Locate the cell with the specified text and output its (X, Y) center coordinate. 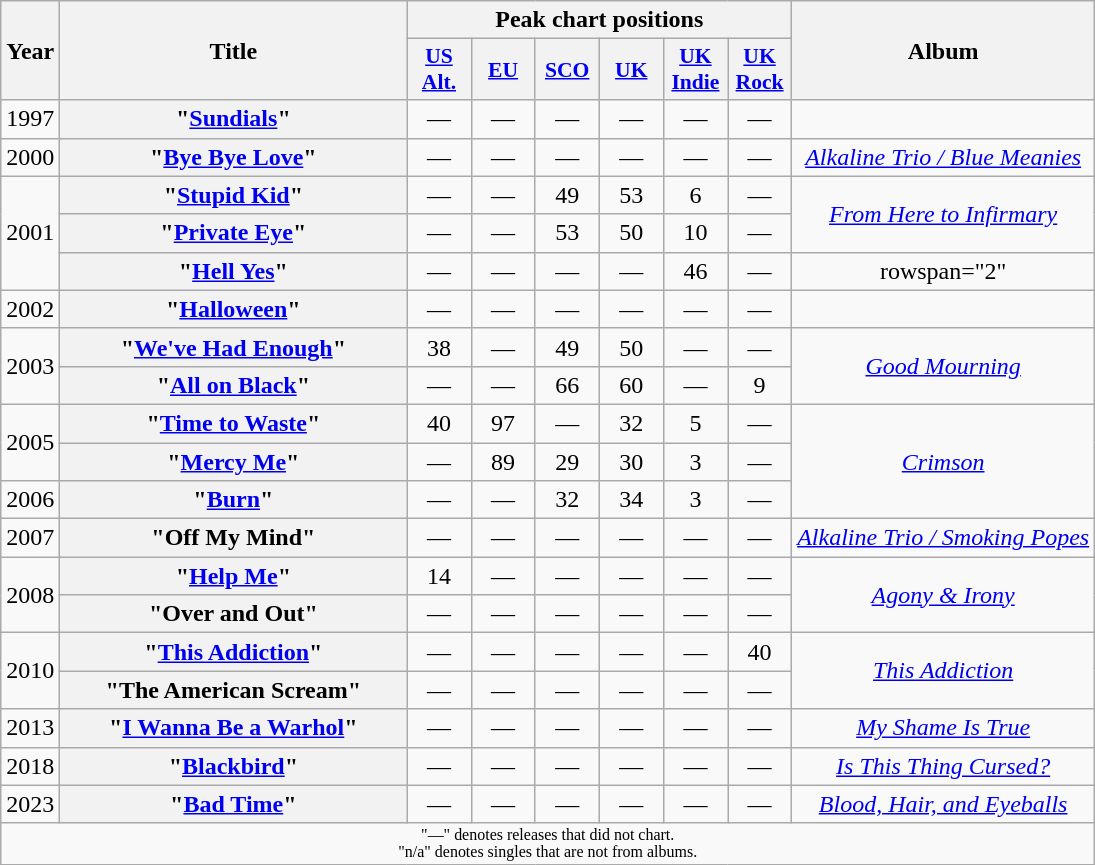
SCO (567, 70)
From Here to Infirmary (944, 214)
2018 (30, 766)
UKIndie (695, 70)
2023 (30, 804)
"The American Scream" (234, 690)
UKRock (760, 70)
14 (439, 576)
This Addiction (944, 671)
"Bye Bye Love" (234, 157)
66 (567, 385)
Agony & Irony (944, 595)
Crimson (944, 461)
1997 (30, 119)
29 (567, 461)
"Mercy Me" (234, 461)
30 (631, 461)
"Bad Time" (234, 804)
Album (944, 50)
"Help Me" (234, 576)
89 (503, 461)
Year (30, 50)
"All on Black" (234, 385)
"Burn" (234, 500)
USAlt. (439, 70)
"Time to Waste" (234, 423)
10 (695, 233)
"We've Had Enough" (234, 347)
2005 (30, 442)
46 (695, 271)
2007 (30, 538)
EU (503, 70)
Peak chart positions (600, 20)
Alkaline Trio / Smoking Popes (944, 538)
2003 (30, 366)
2008 (30, 595)
Title (234, 50)
UK (631, 70)
rowspan="2" (944, 271)
"Blackbird" (234, 766)
"Private Eye" (234, 233)
38 (439, 347)
"Stupid Kid" (234, 195)
"Sundials" (234, 119)
Is This Thing Cursed? (944, 766)
2006 (30, 500)
"Off My Mind" (234, 538)
9 (760, 385)
Blood, Hair, and Eyeballs (944, 804)
"Over and Out" (234, 614)
2001 (30, 233)
"—" denotes releases that did not chart."n/a" denotes singles that are not from albums. (548, 844)
60 (631, 385)
34 (631, 500)
2000 (30, 157)
Alkaline Trio / Blue Meanies (944, 157)
2002 (30, 309)
My Shame Is True (944, 728)
Good Mourning (944, 366)
5 (695, 423)
"Hell Yes" (234, 271)
"Halloween" (234, 309)
"This Addiction" (234, 652)
97 (503, 423)
2013 (30, 728)
2010 (30, 671)
"I Wanna Be a Warhol" (234, 728)
6 (695, 195)
